Detect which cell encompasses the target text, then output its [x, y] center coordinate. 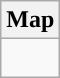
Map [30, 20]
